Detect which cell encompasses the target text, then output its [X, Y] center coordinate. 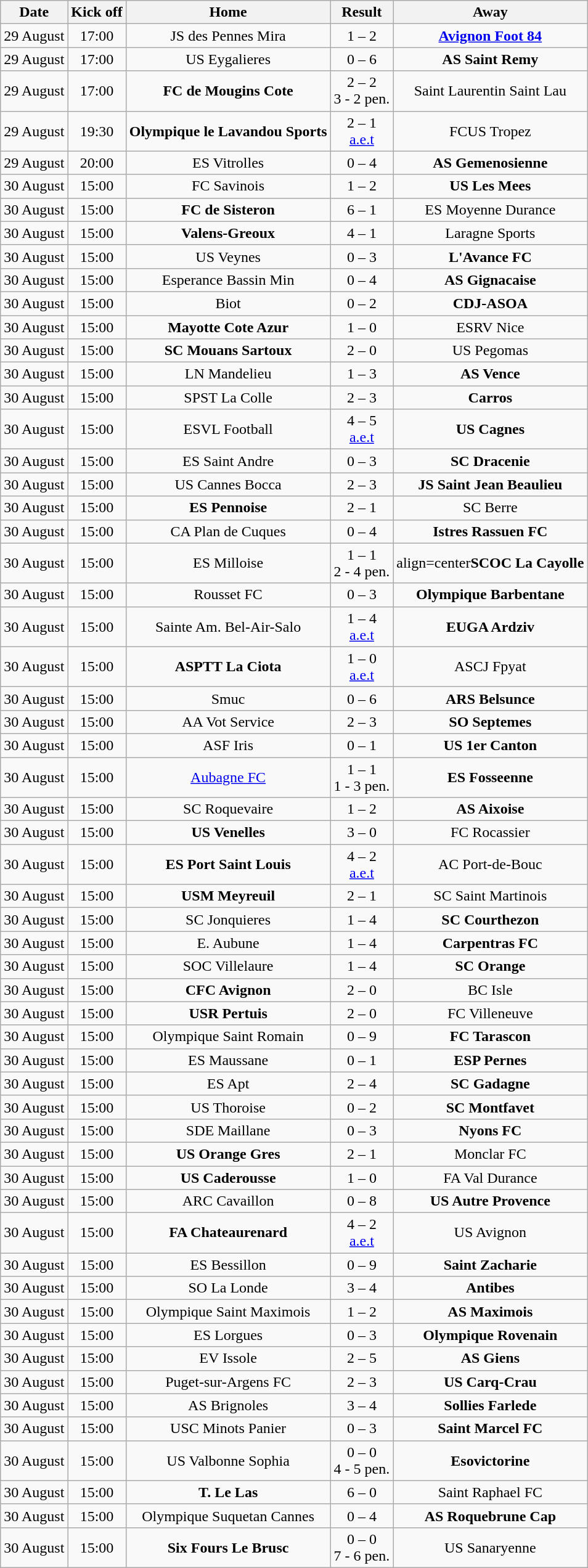
Olympique le Lavandou Sports [228, 131]
Puget-sur-Argens FC [228, 1382]
SO Septemes [491, 722]
SDE Maillane [228, 1130]
Sainte Am. Bel-Air-Salo [228, 626]
FC Villeneuve [491, 1013]
US Veynes [228, 256]
FC Savinois [228, 186]
BC Isle [491, 990]
Saint Raphael FC [491, 1492]
ES Maussane [228, 1060]
2 – 2 3 - 2 pen. [362, 91]
Valens-Greoux [228, 233]
US Cannes Bocca [228, 484]
AS Roquebrune Cap [491, 1516]
align=centerSCOC La Cayolle [491, 563]
US Caderousse [228, 1178]
AS Giens [491, 1358]
Nyons FC [491, 1130]
ES Fosseenne [491, 777]
AS Aixoise [491, 809]
Esperance Bassin Min [228, 280]
EUGA Ardziv [491, 626]
FA Val Durance [491, 1178]
SC Berre [491, 508]
Avignon Foot 84 [491, 36]
SC Courthezon [491, 920]
SC Montfavet [491, 1107]
Mayotte Cote Azur [228, 327]
ARS Belsunce [491, 698]
Kick off [97, 12]
ES Pennoise [228, 508]
Carpentras FC [491, 943]
Esovictorine [491, 1461]
FC de Mougins Cote [228, 91]
SC Roquevaire [228, 809]
AS Gemenosienne [491, 163]
Aubagne FC [228, 777]
6 – 0 [362, 1492]
T. Le Las [228, 1492]
ES Saint Andre [228, 461]
ESVL Football [228, 429]
ES Lorgues [228, 1335]
Laragne Sports [491, 233]
Saint Zacharie [491, 1265]
US Thoroise [228, 1107]
Smuc [228, 698]
AS Maximois [491, 1312]
USM Meyreuil [228, 896]
US Sanaryenne [491, 1547]
US Carq-Crau [491, 1382]
US Orange Gres [228, 1154]
4 – 5 a.e.t [362, 429]
Carros [491, 398]
FCUS Tropez [491, 131]
US Eygalieres [228, 59]
Result [362, 12]
Olympique Saint Romain [228, 1037]
US Pegomas [491, 351]
Monclar FC [491, 1154]
0 – 0 7 - 6 pen. [362, 1547]
ES Bessillon [228, 1265]
20:00 [97, 163]
FC Rocassier [491, 833]
Olympique Suquetan Cannes [228, 1516]
EV Issole [228, 1358]
19:30 [97, 131]
US Valbonne Sophia [228, 1461]
FC de Sisteron [228, 210]
2 – 1 a.e.t [362, 131]
US 1er Canton [491, 745]
1 – 4 a.e.t [362, 626]
0 – 0 4 - 5 pen. [362, 1461]
US Les Mees [491, 186]
E. Aubune [228, 943]
6 – 1 [362, 210]
Home [228, 12]
CDJ-ASOA [491, 303]
Saint Marcel FC [491, 1429]
FC Tarascon [491, 1037]
JS Saint Jean Beaulieu [491, 484]
ES Milloise [228, 563]
1 – 0 a.e.t [362, 667]
US Venelles [228, 833]
Date [35, 12]
SC Orange [491, 966]
Rousset FC [228, 595]
LN Mandelieu [228, 374]
SC Jonquieres [228, 920]
Olympique Rovenain [491, 1335]
ARC Cavaillon [228, 1201]
AS Brignoles [228, 1405]
ASPTT La Ciota [228, 667]
SC Mouans Sartoux [228, 351]
JS des Pennes Mira [228, 36]
USR Pertuis [228, 1013]
SC Saint Martinois [491, 896]
US Cagnes [491, 429]
1 – 3 [362, 374]
Away [491, 12]
ASCJ Fpyat [491, 667]
SC Gadagne [491, 1084]
ES Vitrolles [228, 163]
ES Apt [228, 1084]
Six Fours Le Brusc [228, 1547]
Biot [228, 303]
US Avignon [491, 1233]
ESP Pernes [491, 1060]
2 – 5 [362, 1358]
Sollies Farlede [491, 1405]
SPST La Colle [228, 398]
SC Dracenie [491, 461]
US Autre Provence [491, 1201]
AS Gignacaise [491, 280]
Saint Laurentin Saint Lau [491, 91]
CA Plan de Cuques [228, 531]
L'Avance FC [491, 256]
AC Port-de-Bouc [491, 864]
CFC Avignon [228, 990]
1 – 1 1 - 3 pen. [362, 777]
ASF Iris [228, 745]
0 – 8 [362, 1201]
Antibes [491, 1288]
SOC Villelaure [228, 966]
Istres Rassuen FC [491, 531]
FA Chateaurenard [228, 1233]
AA Vot Service [228, 722]
USC Minots Panier [228, 1429]
SO La Londe [228, 1288]
AS Saint Remy [491, 59]
1 – 1 2 - 4 pen. [362, 563]
4 – 1 [362, 233]
ES Moyenne Durance [491, 210]
AS Vence [491, 374]
ESRV Nice [491, 327]
Olympique Saint Maximois [228, 1312]
2 – 4 [362, 1084]
Olympique Barbentane [491, 595]
ES Port Saint Louis [228, 864]
3 – 0 [362, 833]
